Determine the (x, y) coordinate at the center of the cell enclosing the given text.  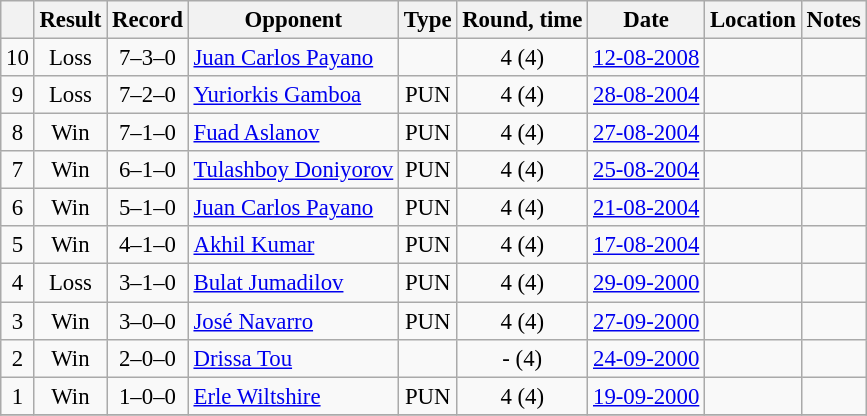
7–1–0 (148, 133)
Drissa Tou (293, 358)
3–1–0 (148, 283)
12-08-2008 (646, 58)
Round, time (522, 20)
9 (18, 95)
Opponent (293, 20)
27-09-2000 (646, 321)
Result (70, 20)
24-09-2000 (646, 358)
28-08-2004 (646, 95)
Type (428, 20)
Erle Wiltshire (293, 396)
21-08-2004 (646, 208)
7–3–0 (148, 58)
7–2–0 (148, 95)
Location (754, 20)
1 (18, 396)
Date (646, 20)
25-08-2004 (646, 170)
Akhil Kumar (293, 245)
5–1–0 (148, 208)
4–1–0 (148, 245)
27-08-2004 (646, 133)
2–0–0 (148, 358)
8 (18, 133)
3 (18, 321)
Record (148, 20)
Fuad Aslanov (293, 133)
3–0–0 (148, 321)
10 (18, 58)
17-08-2004 (646, 245)
Tulashboy Doniyorov (293, 170)
7 (18, 170)
6–1–0 (148, 170)
6 (18, 208)
- (4) (522, 358)
4 (18, 283)
Bulat Jumadilov (293, 283)
5 (18, 245)
José Navarro (293, 321)
1–0–0 (148, 396)
2 (18, 358)
Notes (834, 20)
29-09-2000 (646, 283)
19-09-2000 (646, 396)
Yuriorkis Gamboa (293, 95)
